Return the (X, Y) coordinate for the center point of the cell that contains the specified text.  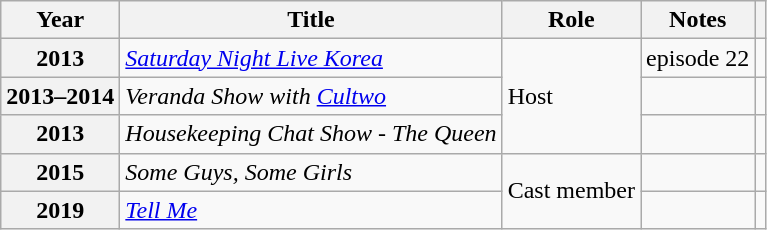
2015 (60, 172)
2013–2014 (60, 96)
Cast member (571, 191)
Housekeeping Chat Show - The Queen (311, 134)
episode 22 (698, 58)
Role (571, 20)
Notes (698, 20)
Saturday Night Live Korea (311, 58)
Some Guys, Some Girls (311, 172)
2019 (60, 210)
Veranda Show with Cultwo (311, 96)
Host (571, 96)
Year (60, 20)
Title (311, 20)
Tell Me (311, 210)
